Determine the (x, y) coordinate at the center of the cell enclosing the given text.  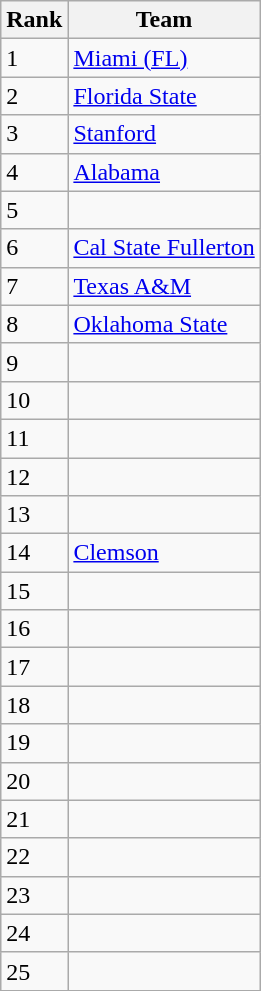
5 (34, 210)
19 (34, 743)
Alabama (164, 172)
6 (34, 248)
23 (34, 895)
21 (34, 819)
Clemson (164, 553)
Cal State Fullerton (164, 248)
Rank (34, 20)
11 (34, 438)
Texas A&M (164, 286)
20 (34, 781)
22 (34, 857)
13 (34, 515)
17 (34, 667)
Team (164, 20)
7 (34, 286)
Miami (FL) (164, 58)
16 (34, 629)
12 (34, 477)
4 (34, 172)
10 (34, 400)
18 (34, 705)
24 (34, 933)
2 (34, 96)
3 (34, 134)
Stanford (164, 134)
Florida State (164, 96)
8 (34, 324)
14 (34, 553)
25 (34, 971)
9 (34, 362)
Oklahoma State (164, 324)
1 (34, 58)
15 (34, 591)
